Search for the cell housing the specified text and yield its (X, Y) center coordinate. 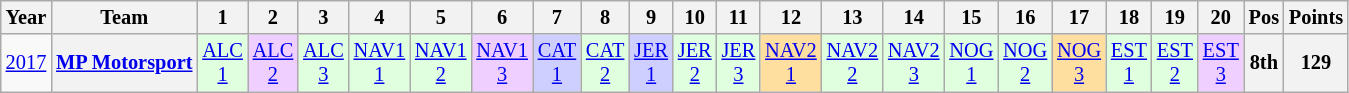
EST2 (1175, 63)
CAT1 (557, 63)
NAV22 (852, 63)
3 (323, 17)
NAV12 (440, 63)
JER1 (651, 63)
15 (971, 17)
7 (557, 17)
JER2 (695, 63)
Pos (1264, 17)
NOG3 (1079, 63)
18 (1129, 17)
ALC1 (222, 63)
NAV11 (380, 63)
13 (852, 17)
17 (1079, 17)
129 (1316, 63)
NOG1 (971, 63)
NAV21 (790, 63)
NAV23 (914, 63)
EST1 (1129, 63)
ALC3 (323, 63)
CAT2 (605, 63)
10 (695, 17)
4 (380, 17)
Team (124, 17)
8 (605, 17)
6 (502, 17)
Points (1316, 17)
ALC2 (273, 63)
2 (273, 17)
16 (1025, 17)
12 (790, 17)
NAV13 (502, 63)
19 (1175, 17)
JER3 (739, 63)
9 (651, 17)
20 (1221, 17)
Year (26, 17)
EST3 (1221, 63)
11 (739, 17)
14 (914, 17)
2017 (26, 63)
1 (222, 17)
5 (440, 17)
MP Motorsport (124, 63)
8th (1264, 63)
NOG2 (1025, 63)
